Determine the (x, y) coordinate at the center of the cell enclosing the given text.  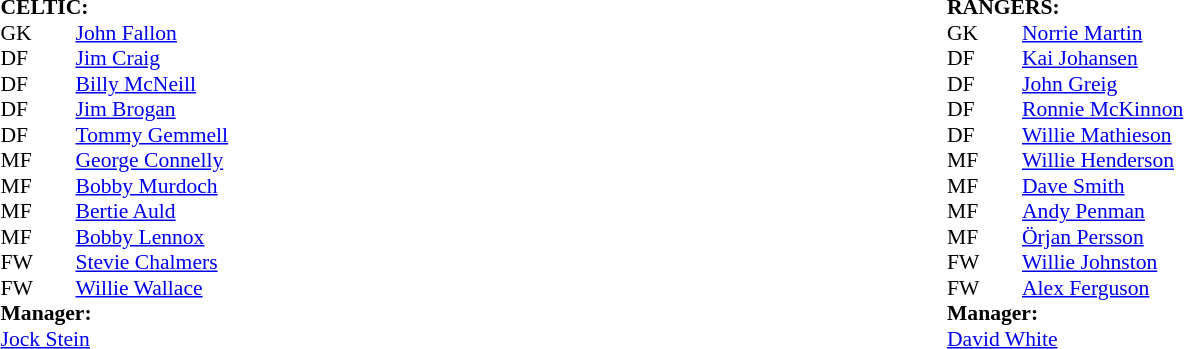
Bertie Auld (152, 211)
Jim Brogan (152, 109)
Willie Henderson (1102, 161)
Stevie Chalmers (152, 263)
Örjan Persson (1102, 237)
Jim Craig (152, 59)
Ronnie McKinnon (1102, 109)
George Connelly (152, 161)
Kai Johansen (1102, 59)
Tommy Gemmell (152, 135)
Bobby Murdoch (152, 186)
Alex Ferguson (1102, 288)
Billy McNeill (152, 84)
Norrie Martin (1102, 33)
Willie Wallace (152, 288)
John Fallon (152, 33)
Bobby Lennox (152, 237)
Andy Penman (1102, 211)
Willie Mathieson (1102, 135)
Dave Smith (1102, 186)
John Greig (1102, 84)
Willie Johnston (1102, 263)
